Locate the cell with the specified text and output its [X, Y] center coordinate. 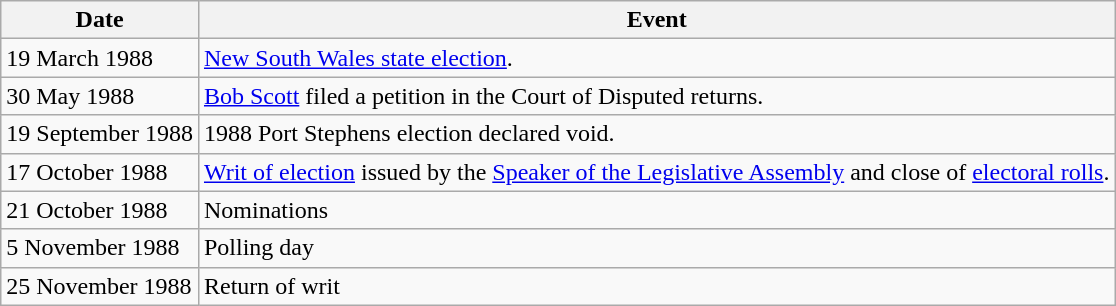
19 September 1988 [100, 134]
30 May 1988 [100, 96]
Bob Scott filed a petition in the Court of Disputed returns. [656, 96]
Event [656, 20]
21 October 1988 [100, 210]
New South Wales state election. [656, 58]
25 November 1988 [100, 286]
Date [100, 20]
Return of writ [656, 286]
Nominations [656, 210]
1988 Port Stephens election declared void. [656, 134]
5 November 1988 [100, 248]
17 October 1988 [100, 172]
Polling day [656, 248]
19 March 1988 [100, 58]
Writ of election issued by the Speaker of the Legislative Assembly and close of electoral rolls. [656, 172]
